Return the (x, y) coordinate for the center point of the cell that contains the specified text.  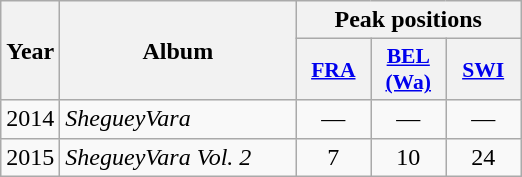
Year (30, 50)
10 (408, 157)
FRA (334, 70)
24 (484, 157)
2014 (30, 119)
ShegueyVara Vol. 2 (178, 157)
Peak positions (408, 20)
2015 (30, 157)
ShegueyVara (178, 119)
BEL (Wa) (408, 70)
7 (334, 157)
SWI (484, 70)
Album (178, 50)
